Pinpoint the cell where the given text exists, returning its [X, Y] midpoint coordinate. 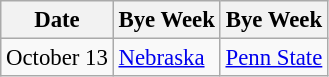
October 13 [57, 58]
Penn State [274, 58]
Date [57, 20]
Nebraska [166, 58]
